For the text-containing cell, return its midpoint in (x, y) coordinate format. 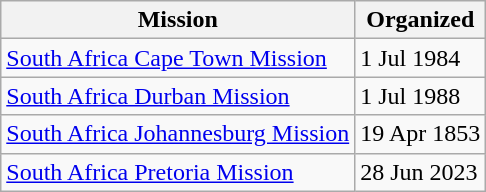
South Africa Johannesburg Mission (178, 134)
1 Jul 1984 (420, 58)
28 Jun 2023 (420, 172)
19 Apr 1853 (420, 134)
Organized (420, 20)
South Africa Cape Town Mission (178, 58)
South Africa Pretoria Mission (178, 172)
South Africa Durban Mission (178, 96)
Mission (178, 20)
1 Jul 1988 (420, 96)
